Capture the cell that displays the provided text and extract its (x, y) central coordinate. 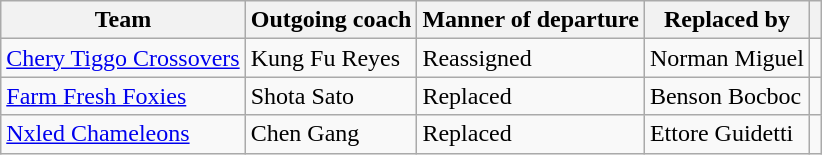
Team (123, 20)
Farm Fresh Foxies (123, 96)
Manner of departure (530, 20)
Norman Miguel (726, 58)
Kung Fu Reyes (331, 58)
Ettore Guidetti (726, 134)
Benson Bocboc (726, 96)
Outgoing coach (331, 20)
Replaced by (726, 20)
Nxled Chameleons (123, 134)
Chery Tiggo Crossovers (123, 58)
Reassigned (530, 58)
Chen Gang (331, 134)
Shota Sato (331, 96)
